Pinpoint the cell where the given text exists, returning its [X, Y] midpoint coordinate. 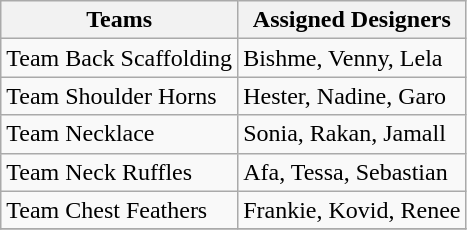
Bishme, Venny, Lela [352, 58]
Team Back Scaffolding [120, 58]
Team Neck Ruffles [120, 172]
Frankie, Kovid, Renee [352, 210]
Teams [120, 20]
Team Chest Feathers [120, 210]
Hester, Nadine, Garo [352, 96]
Sonia, Rakan, Jamall [352, 134]
Assigned Designers [352, 20]
Afa, Tessa, Sebastian [352, 172]
Team Necklace [120, 134]
Team Shoulder Horns [120, 96]
